Determine the (x, y) coordinate at the center of the cell enclosing the given text.  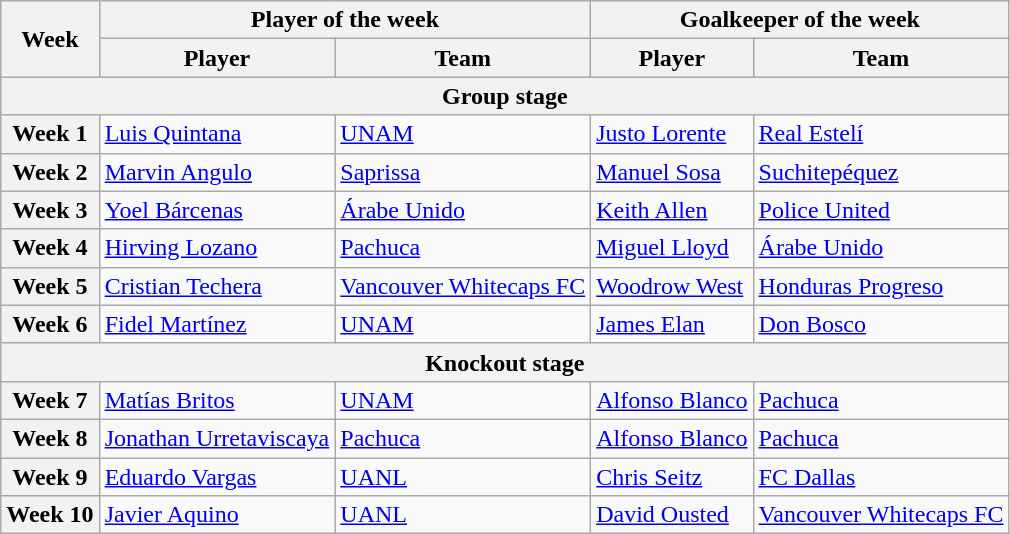
Week 1 (50, 134)
Player of the week (345, 20)
Cristian Techera (217, 286)
Week 7 (50, 400)
Week 8 (50, 438)
Marvin Angulo (217, 172)
Jonathan Urretaviscaya (217, 438)
Saprissa (463, 172)
Week (50, 39)
Yoel Bárcenas (217, 210)
Keith Allen (672, 210)
Week 2 (50, 172)
Fidel Martínez (217, 324)
Week 4 (50, 248)
FC Dallas (881, 477)
Week 10 (50, 515)
Police United (881, 210)
James Elan (672, 324)
Woodrow West (672, 286)
Real Estelí (881, 134)
Group stage (505, 96)
Hirving Lozano (217, 248)
Justo Lorente (672, 134)
Knockout stage (505, 362)
Week 6 (50, 324)
Manuel Sosa (672, 172)
Miguel Lloyd (672, 248)
Matías Britos (217, 400)
Week 3 (50, 210)
David Ousted (672, 515)
Don Bosco (881, 324)
Suchitepéquez (881, 172)
Week 5 (50, 286)
Goalkeeper of the week (800, 20)
Week 9 (50, 477)
Eduardo Vargas (217, 477)
Javier Aquino (217, 515)
Chris Seitz (672, 477)
Honduras Progreso (881, 286)
Luis Quintana (217, 134)
